Detect which cell encompasses the target text, then output its [X, Y] center coordinate. 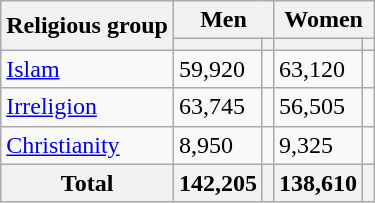
59,920 [218, 69]
142,205 [218, 183]
8,950 [218, 145]
56,505 [318, 107]
Christianity [88, 145]
138,610 [318, 183]
Men [223, 20]
Women [324, 20]
Religious group [88, 26]
9,325 [318, 145]
Irreligion [88, 107]
Total [88, 183]
63,745 [218, 107]
Islam [88, 69]
63,120 [318, 69]
